Determine the [X, Y] coordinate at the center of the cell enclosing the given text.  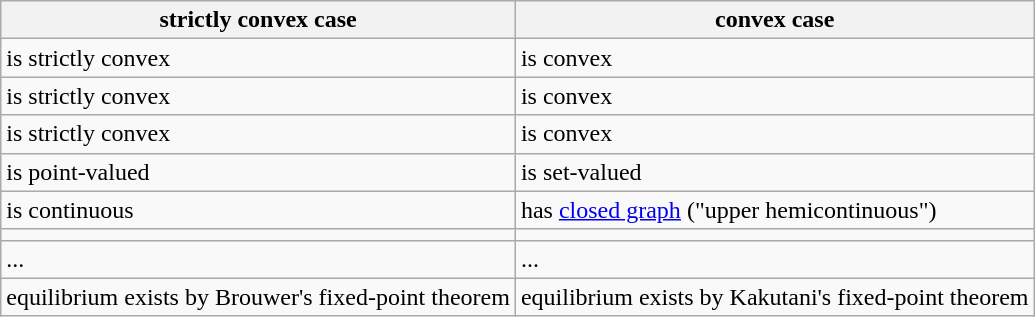
convex case [774, 20]
strictly convex case [258, 20]
is point-valued [258, 172]
equilibrium exists by Brouwer's fixed-point theorem [258, 297]
is continuous [258, 210]
has closed graph ("upper hemicontinuous") [774, 210]
equilibrium exists by Kakutani's fixed-point theorem [774, 297]
is set-valued [774, 172]
